Return [x, y] of the center of cell containing provided text 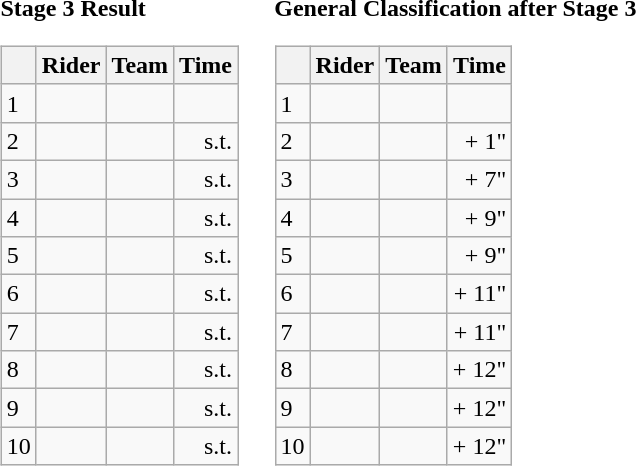
+ 1" [479, 141]
+ 7" [479, 179]
